Capture the cell that displays the provided text and extract its [X, Y] central coordinate. 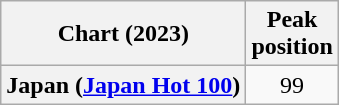
99 [292, 85]
Japan (Japan Hot 100) [124, 85]
Chart (2023) [124, 34]
Peakposition [292, 34]
